For the text-containing cell, return its midpoint in [x, y] coordinate format. 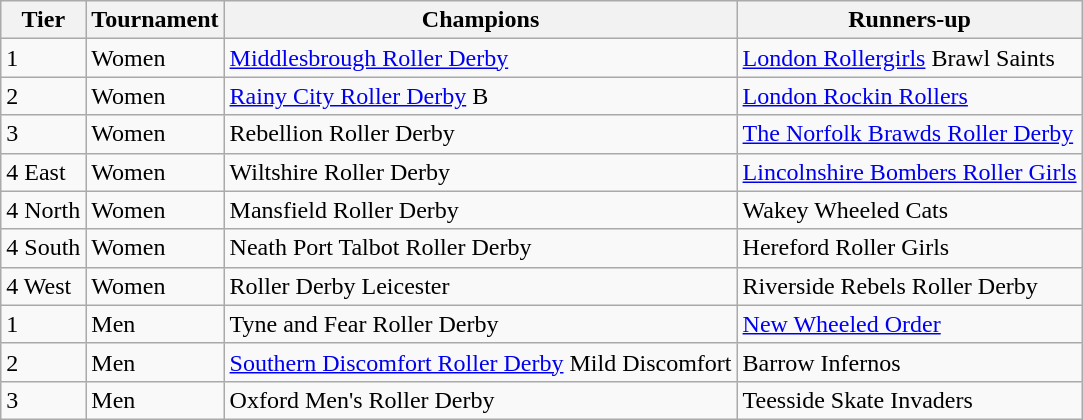
Teesside Skate Invaders [910, 400]
4 West [44, 286]
4 East [44, 172]
Oxford Men's Roller Derby [480, 400]
Roller Derby Leicester [480, 286]
Tyne and Fear Roller Derby [480, 324]
Neath Port Talbot Roller Derby [480, 248]
4 North [44, 210]
Tier [44, 20]
Barrow Infernos [910, 362]
Wiltshire Roller Derby [480, 172]
Southern Discomfort Roller Derby Mild Discomfort [480, 362]
Middlesbrough Roller Derby [480, 58]
4 South [44, 248]
Champions [480, 20]
London Rollergirls Brawl Saints [910, 58]
Wakey Wheeled Cats [910, 210]
Riverside Rebels Roller Derby [910, 286]
Lincolnshire Bombers Roller Girls [910, 172]
New Wheeled Order [910, 324]
Runners-up [910, 20]
Rainy City Roller Derby B [480, 96]
Tournament [155, 20]
Mansfield Roller Derby [480, 210]
London Rockin Rollers [910, 96]
The Norfolk Brawds Roller Derby [910, 134]
Hereford Roller Girls [910, 248]
Rebellion Roller Derby [480, 134]
